Extract the (x, y) coordinate from the center of the cell holding the provided text.  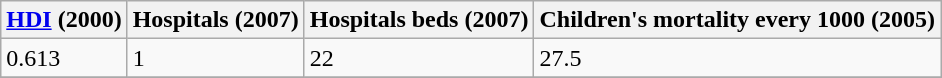
Children's mortality every 1000 (2005) (738, 20)
0.613 (64, 58)
1 (216, 58)
22 (419, 58)
Hospitals (2007) (216, 20)
Hospitals beds (2007) (419, 20)
27.5 (738, 58)
HDI (2000) (64, 20)
